Identify which cell holds the provided text, then report its (X, Y) central coordinate. 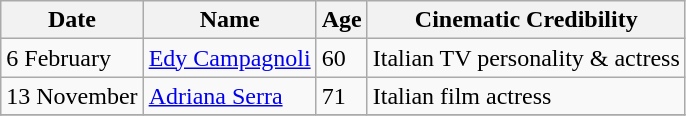
Cinematic Credibility (526, 20)
Age (342, 20)
Adriana Serra (230, 96)
Italian TV personality & actress (526, 58)
Name (230, 20)
13 November (72, 96)
Edy Campagnoli (230, 58)
Date (72, 20)
60 (342, 58)
6 February (72, 58)
Italian film actress (526, 96)
71 (342, 96)
